From the cell containing the given text, extract its center point as [X, Y] coordinate. 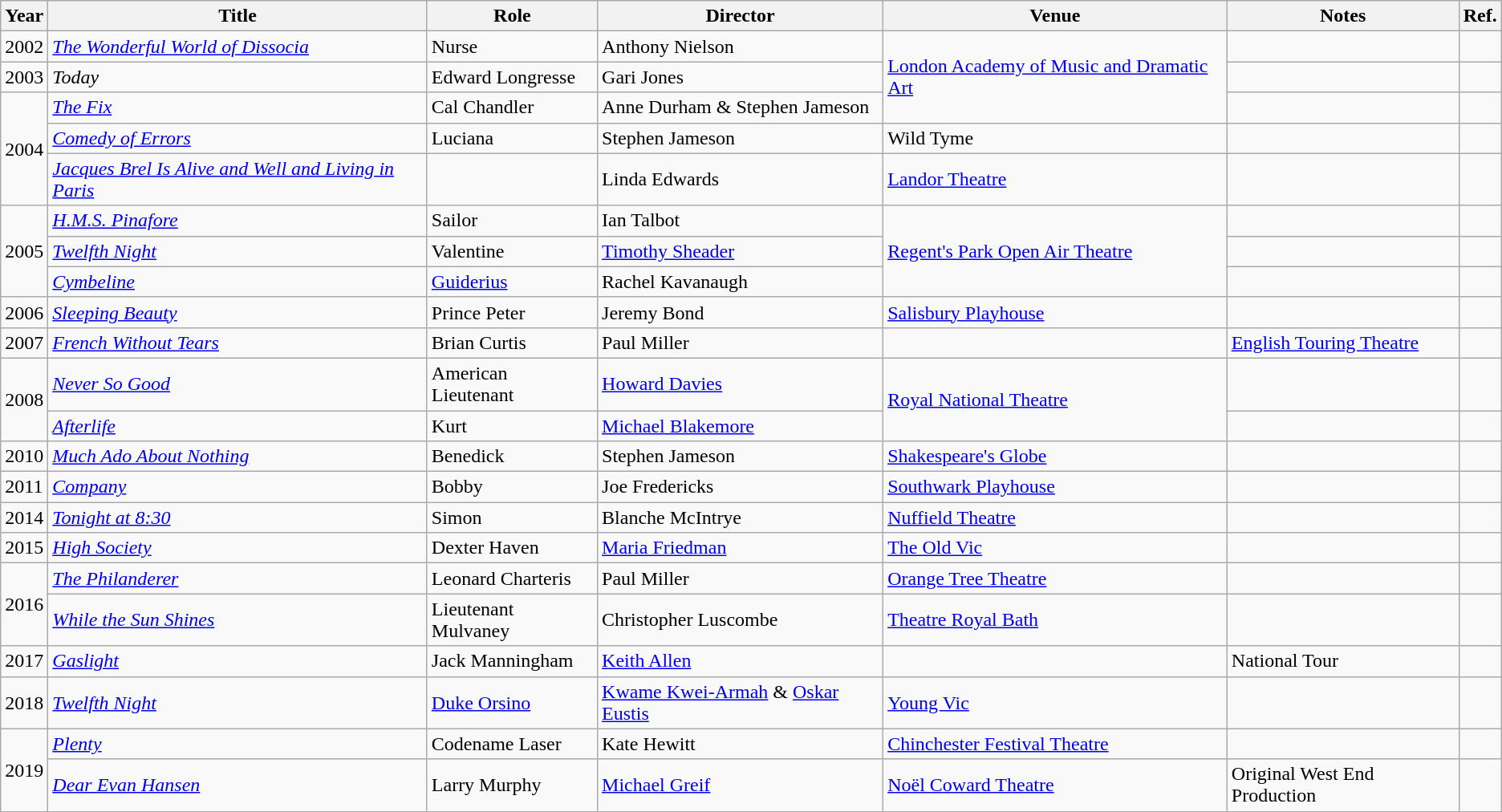
Gaslight [237, 661]
Cymbeline [237, 282]
Joe Fredericks [741, 487]
Valentine [512, 251]
2004 [24, 149]
Theatre Royal Bath [1056, 619]
2007 [24, 343]
Michael Blakemore [741, 426]
Luciana [512, 138]
High Society [237, 548]
Michael Greif [741, 785]
The Philanderer [237, 579]
Guiderius [512, 282]
Sleeping Beauty [237, 312]
London Academy of Music and Dramatic Art [1056, 77]
Anne Durham & Stephen Jameson [741, 108]
Kurt [512, 426]
Salisbury Playhouse [1056, 312]
Shakespeare's Globe [1056, 457]
Howard Davies [741, 384]
Kate Hewitt [741, 744]
Jeremy Bond [741, 312]
Tonight at 8:30 [237, 518]
Anthony Nielson [741, 47]
2014 [24, 518]
Director [741, 16]
Maria Friedman [741, 548]
Christopher Luscombe [741, 619]
The Old Vic [1056, 548]
Timothy Sheader [741, 251]
Gari Jones [741, 77]
Venue [1056, 16]
Jacques Brel Is Alive and Well and Living in Paris [237, 180]
2015 [24, 548]
Keith Allen [741, 661]
Southwark Playhouse [1056, 487]
H.M.S. Pinafore [237, 221]
Cal Chandler [512, 108]
Nuffield Theatre [1056, 518]
Dear Evan Hansen [237, 785]
Benedick [512, 457]
Original West End Production [1343, 785]
Dexter Haven [512, 548]
Wild Tyme [1056, 138]
2005 [24, 251]
Leonard Charteris [512, 579]
2011 [24, 487]
National Tour [1343, 661]
Linda Edwards [741, 180]
2016 [24, 605]
While the Sun Shines [237, 619]
2019 [24, 770]
Landor Theatre [1056, 180]
Regent's Park Open Air Theatre [1056, 251]
Year [24, 16]
Kwame Kwei-Armah & Oskar Eustis [741, 703]
Duke Orsino [512, 703]
Lieutenant Mulvaney [512, 619]
French Without Tears [237, 343]
Noël Coward Theatre [1056, 785]
Orange Tree Theatre [1056, 579]
Role [512, 16]
Nurse [512, 47]
Notes [1343, 16]
Edward Longresse [512, 77]
Ref. [1480, 16]
Comedy of Errors [237, 138]
2006 [24, 312]
Jack Manningham [512, 661]
Much Ado About Nothing [237, 457]
American Lieutenant [512, 384]
2003 [24, 77]
Blanche McIntrye [741, 518]
Company [237, 487]
Afterlife [237, 426]
Prince Peter [512, 312]
2017 [24, 661]
English Touring Theatre [1343, 343]
Bobby [512, 487]
The Fix [237, 108]
Codename Laser [512, 744]
Plenty [237, 744]
Larry Murphy [512, 785]
Today [237, 77]
Sailor [512, 221]
Chinchester Festival Theatre [1056, 744]
Ian Talbot [741, 221]
2018 [24, 703]
Royal National Theatre [1056, 400]
Simon [512, 518]
The Wonderful World of Dissocia [237, 47]
Brian Curtis [512, 343]
2008 [24, 400]
Rachel Kavanaugh [741, 282]
Young Vic [1056, 703]
2002 [24, 47]
Never So Good [237, 384]
Title [237, 16]
2010 [24, 457]
